Scan for the cell matching the given text and deliver its (X, Y) coordinate at center. 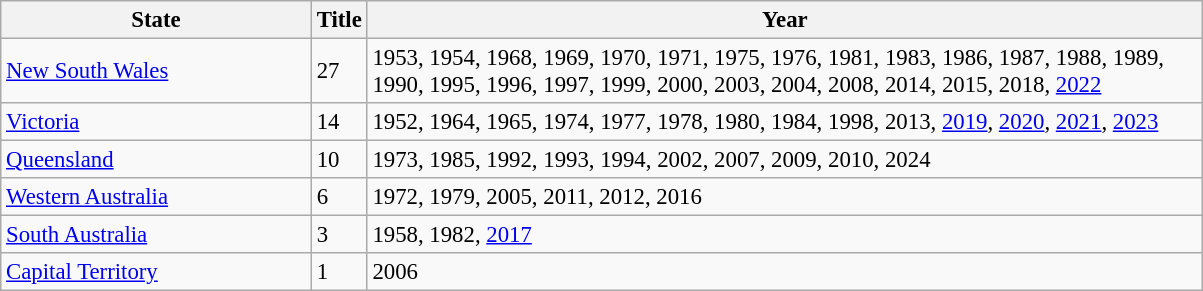
1958, 1982, 2017 (785, 235)
1972, 1979, 2005, 2011, 2012, 2016 (785, 197)
Victoria (156, 122)
South Australia (156, 235)
3 (339, 235)
State (156, 20)
6 (339, 197)
Queensland (156, 160)
Year (785, 20)
1952, 1964, 1965, 1974, 1977, 1978, 1980, 1984, 1998, 2013, 2019, 2020, 2021, 2023 (785, 122)
10 (339, 160)
14 (339, 122)
Title (339, 20)
27 (339, 72)
New South Wales (156, 72)
1973, 1985, 1992, 1993, 1994, 2002, 2007, 2009, 2010, 2024 (785, 160)
Western Australia (156, 197)
